For the text-containing cell, return its midpoint in [x, y] coordinate format. 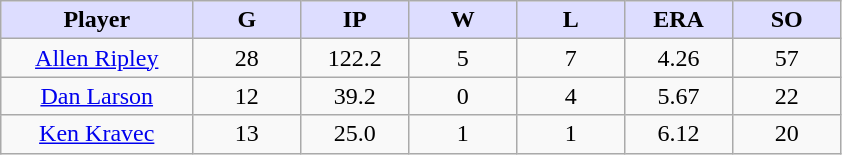
22 [787, 96]
4 [571, 96]
5.67 [679, 96]
Dan Larson [97, 96]
Player [97, 20]
0 [463, 96]
W [463, 20]
7 [571, 58]
39.2 [355, 96]
25.0 [355, 134]
SO [787, 20]
13 [247, 134]
IP [355, 20]
Allen Ripley [97, 58]
Ken Kravec [97, 134]
20 [787, 134]
6.12 [679, 134]
4.26 [679, 58]
12 [247, 96]
5 [463, 58]
122.2 [355, 58]
28 [247, 58]
ERA [679, 20]
L [571, 20]
G [247, 20]
57 [787, 58]
